Locate the cell with the specified text and output its (x, y) center coordinate. 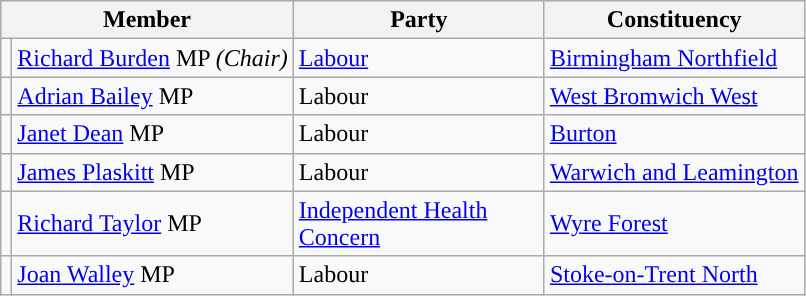
Wyre Forest (674, 224)
Richard Burden MP (Chair) (152, 58)
Constituency (674, 20)
Adrian Bailey MP (152, 96)
Member (148, 20)
Party (418, 20)
Birmingham Northfield (674, 58)
Joan Walley MP (152, 275)
James Plaskitt MP (152, 172)
Warwich and Leamington (674, 172)
Independent Health Concern (418, 224)
Burton (674, 134)
Richard Taylor MP (152, 224)
Stoke-on-Trent North (674, 275)
Janet Dean MP (152, 134)
West Bromwich West (674, 96)
